Extract the [X, Y] coordinate from the center of the cell holding the provided text.  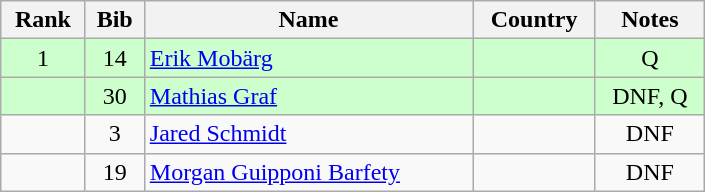
Jared Schmidt [308, 134]
Name [308, 20]
3 [114, 134]
Country [534, 20]
Morgan Guipponi Barfety [308, 172]
Bib [114, 20]
30 [114, 96]
DNF, Q [650, 96]
19 [114, 172]
Q [650, 58]
Erik Mobärg [308, 58]
Mathias Graf [308, 96]
Notes [650, 20]
1 [43, 58]
14 [114, 58]
Rank [43, 20]
